Extract the [X, Y] coordinate from the center of the cell holding the provided text.  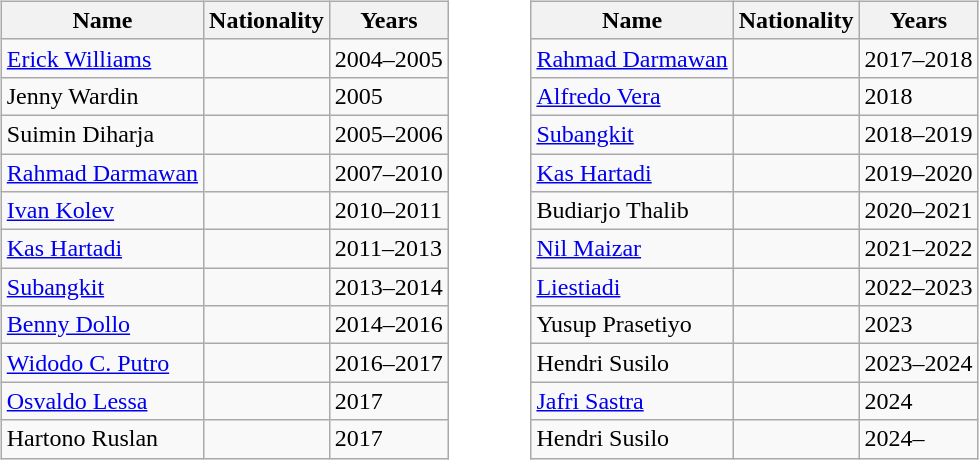
Erick Williams [102, 58]
Liestiadi [632, 287]
2011–2013 [388, 249]
Nil Maizar [632, 249]
2017–2018 [918, 58]
2016–2017 [388, 363]
2014–2016 [388, 325]
2024– [918, 439]
Widodo C. Putro [102, 363]
Ivan Kolev [102, 211]
2021–2022 [918, 249]
2022–2023 [918, 287]
Osvaldo Lessa [102, 401]
Jafri Sastra [632, 401]
Suimin Diharja [102, 134]
2023 [918, 325]
Benny Dollo [102, 325]
Hartono Ruslan [102, 439]
2005–2006 [388, 134]
2019–2020 [918, 173]
2005 [388, 96]
2020–2021 [918, 211]
Budiarjo Thalib [632, 211]
2013–2014 [388, 287]
Jenny Wardin [102, 96]
2004–2005 [388, 58]
2018 [918, 96]
Yusup Prasetiyo [632, 325]
2018–2019 [918, 134]
2024 [918, 401]
Alfredo Vera [632, 96]
2023–2024 [918, 363]
2010–2011 [388, 211]
2007–2010 [388, 173]
